Extract the [X, Y] coordinate from the center of the cell holding the provided text.  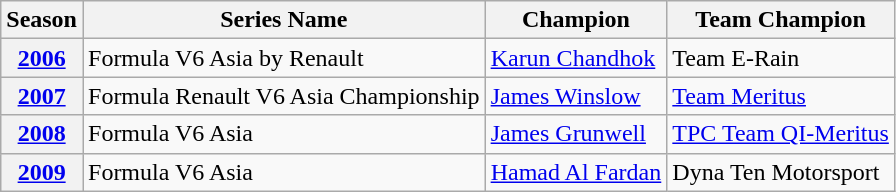
Team Champion [781, 20]
Series Name [284, 20]
Team Meritus [781, 96]
2006 [42, 58]
James Grunwell [576, 134]
Dyna Ten Motorsport [781, 172]
Champion [576, 20]
TPC Team QI-Meritus [781, 134]
Team E-Rain [781, 58]
Season [42, 20]
Formula V6 Asia by Renault [284, 58]
Hamad Al Fardan [576, 172]
2007 [42, 96]
2008 [42, 134]
2009 [42, 172]
Formula Renault V6 Asia Championship [284, 96]
Karun Chandhok [576, 58]
James Winslow [576, 96]
